Provide the [x, y] coordinate of the cell's center where the given text is located.  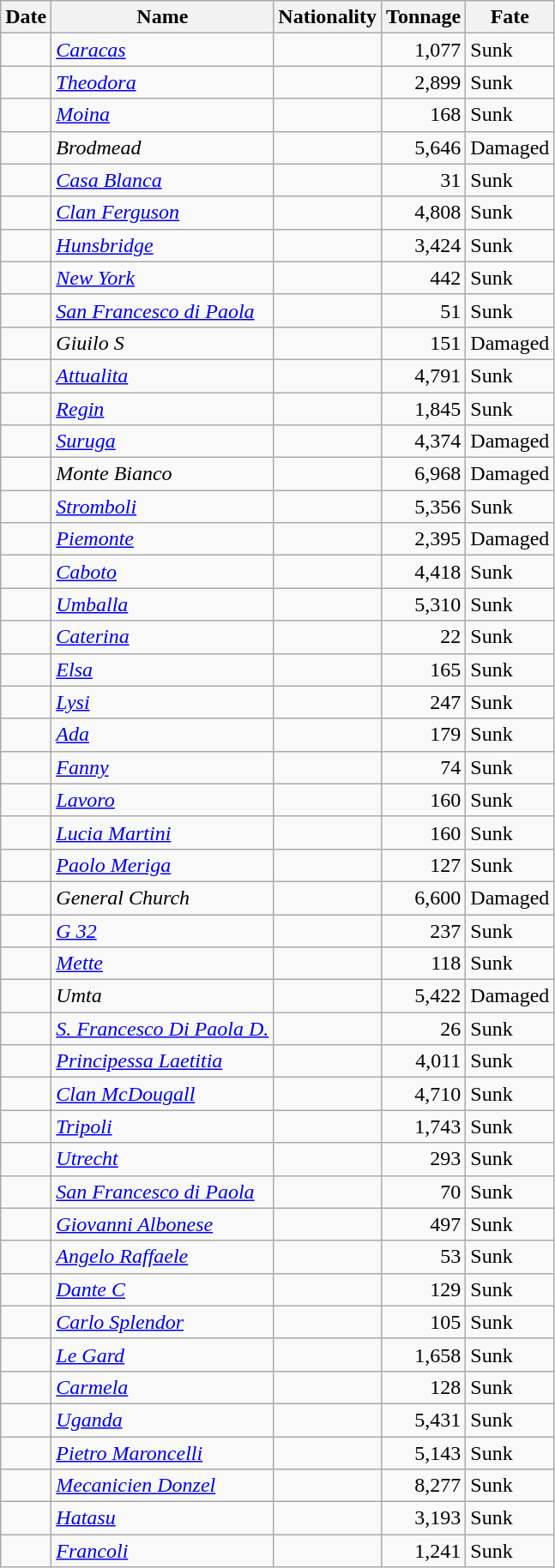
Attualita [163, 375]
293 [424, 1159]
5,646 [424, 147]
Monte Bianco [163, 474]
Paolo Meriga [163, 865]
Lucia Martini [163, 832]
151 [424, 343]
1,743 [424, 1126]
Caracas [163, 50]
Moina [163, 115]
3,193 [424, 1518]
Stromboli [163, 507]
4,808 [424, 213]
5,431 [424, 1420]
2,899 [424, 82]
Brodmead [163, 147]
3,424 [424, 245]
53 [424, 1257]
127 [424, 865]
Ada [163, 735]
Fate [510, 17]
4,791 [424, 375]
6,968 [424, 474]
Nationality [328, 17]
Umta [163, 996]
22 [424, 637]
Le Gard [163, 1355]
51 [424, 310]
Mette [163, 964]
G 32 [163, 930]
Principessa Laetitia [163, 1061]
General Church [163, 898]
Angelo Raffaele [163, 1257]
Casa Blanca [163, 180]
Clan McDougall [163, 1094]
Tonnage [424, 17]
6,600 [424, 898]
1,845 [424, 409]
Theodora [163, 82]
Lysi [163, 702]
179 [424, 735]
128 [424, 1387]
Carlo Splendor [163, 1322]
129 [424, 1289]
Elsa [163, 670]
Lavoro [163, 800]
442 [424, 278]
5,310 [424, 604]
2,395 [424, 539]
Giovanni Albonese [163, 1224]
Umballa [163, 604]
Hatasu [163, 1518]
Francoli [163, 1551]
Date [26, 17]
Suruga [163, 442]
5,143 [424, 1453]
Name [163, 17]
1,241 [424, 1551]
Piemonte [163, 539]
5,422 [424, 996]
4,710 [424, 1094]
Hunsbridge [163, 245]
5,356 [424, 507]
Giuilo S [163, 343]
4,011 [424, 1061]
74 [424, 767]
S. Francesco Di Paola D. [163, 1029]
Mecanicien Donzel [163, 1486]
Caterina [163, 637]
Uganda [163, 1420]
Clan Ferguson [163, 213]
Caboto [163, 572]
237 [424, 930]
70 [424, 1192]
165 [424, 670]
4,374 [424, 442]
247 [424, 702]
497 [424, 1224]
New York [163, 278]
Fanny [163, 767]
1,658 [424, 1355]
1,077 [424, 50]
8,277 [424, 1486]
31 [424, 180]
105 [424, 1322]
168 [424, 115]
Carmela [163, 1387]
Tripoli [163, 1126]
Regin [163, 409]
4,418 [424, 572]
Pietro Maroncelli [163, 1453]
Dante C [163, 1289]
Utrecht [163, 1159]
118 [424, 964]
26 [424, 1029]
